Locate the cell with the specified text and output its [x, y] center coordinate. 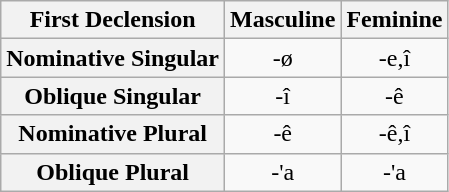
Nominative Plural [113, 134]
First Declension [113, 20]
-e,î [394, 58]
Feminine [394, 20]
Oblique Plural [113, 172]
Masculine [283, 20]
-ê,î [394, 134]
-î [283, 96]
Nominative Singular [113, 58]
Oblique Singular [113, 96]
-ø [283, 58]
